Identify which cell holds the provided text, then report its (x, y) central coordinate. 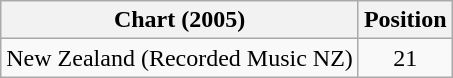
Chart (2005) (180, 20)
Position (405, 20)
New Zealand (Recorded Music NZ) (180, 58)
21 (405, 58)
